Find where the given text appears and provide that cell's center as [x, y] coordinate. 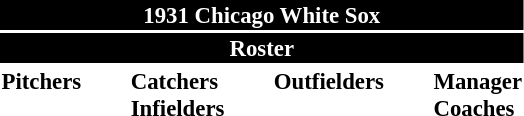
Roster [262, 48]
1931 Chicago White Sox [262, 15]
